Output the (x, y) coordinate of the center of the cell containing the given text.  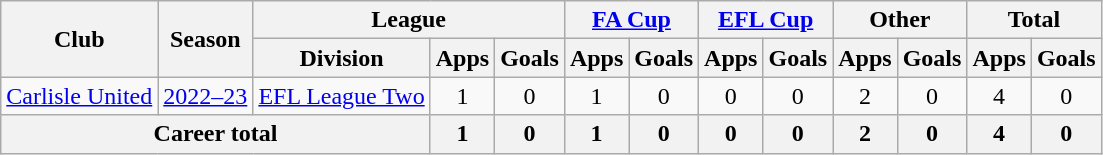
EFL Cup (766, 20)
Carlisle United (80, 96)
Total (1034, 20)
Division (342, 58)
Season (206, 39)
2022–23 (206, 96)
FA Cup (631, 20)
League (409, 20)
EFL League Two (342, 96)
Career total (216, 134)
Other (900, 20)
Club (80, 39)
